Provide the [X, Y] coordinate of the cell's center where the given text is located.  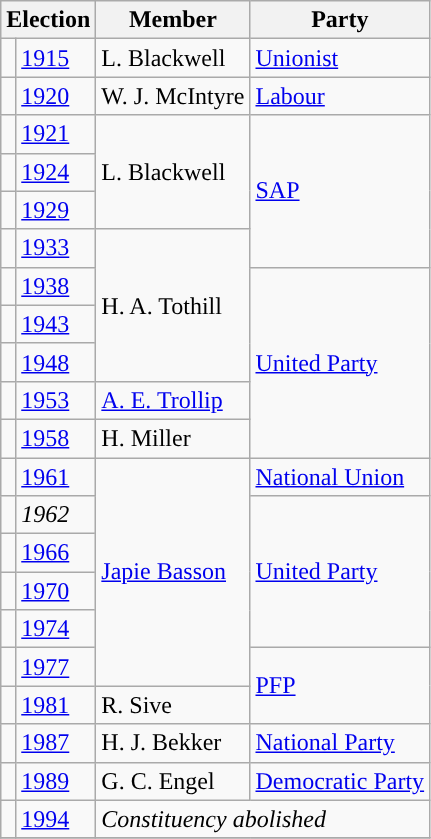
1938 [56, 286]
1962 [56, 515]
H. J. Bekker [173, 743]
1961 [56, 477]
1974 [56, 629]
R. Sive [173, 705]
Democratic Party [340, 781]
Party [340, 20]
G. C. Engel [173, 781]
Member [173, 20]
1970 [56, 591]
1921 [56, 134]
1929 [56, 210]
1920 [56, 96]
Election [48, 20]
Unionist [340, 58]
PFP [340, 686]
1948 [56, 362]
H. Miller [173, 438]
A. E. Trollip [173, 400]
1989 [56, 781]
1958 [56, 438]
1994 [56, 819]
1933 [56, 248]
1915 [56, 58]
National Union [340, 477]
1987 [56, 743]
National Party [340, 743]
Constituency abolished [263, 819]
1953 [56, 400]
Labour [340, 96]
1977 [56, 667]
1981 [56, 705]
H. A. Tothill [173, 305]
SAP [340, 191]
W. J. McIntyre [173, 96]
1966 [56, 553]
1924 [56, 172]
1943 [56, 324]
Japie Basson [173, 572]
